Capture the cell that displays the provided text and extract its (x, y) central coordinate. 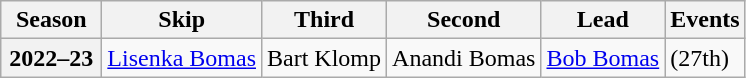
Anandi Bomas (464, 58)
Events (705, 20)
Bart Klomp (324, 58)
Season (52, 20)
2022–23 (52, 58)
Lead (603, 20)
Third (324, 20)
Second (464, 20)
Skip (182, 20)
(27th) (705, 58)
Bob Bomas (603, 58)
Lisenka Bomas (182, 58)
